Provide the [x, y] coordinate of the cell's center where the given text is located.  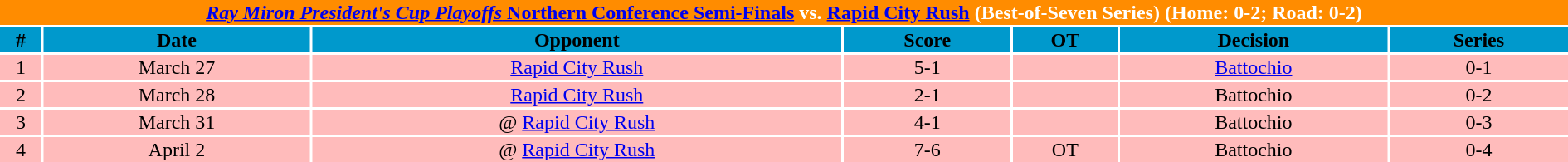
0-3 [1478, 122]
1 [21, 67]
Series [1478, 40]
# [21, 40]
2 [21, 95]
4-1 [928, 122]
7-6 [928, 150]
0-2 [1478, 95]
Date [177, 40]
0-1 [1478, 67]
5-1 [928, 67]
March 31 [177, 122]
Opponent [577, 40]
4 [21, 150]
0-4 [1478, 150]
Decision [1254, 40]
3 [21, 122]
Score [928, 40]
March 28 [177, 95]
2-1 [928, 95]
Ray Miron President's Cup Playoffs Northern Conference Semi-Finals vs. Rapid City Rush (Best-of-Seven Series) (Home: 0-2; Road: 0-2) [784, 12]
April 2 [177, 150]
March 27 [177, 67]
